Detect which cell encompasses the target text, then output its (X, Y) center coordinate. 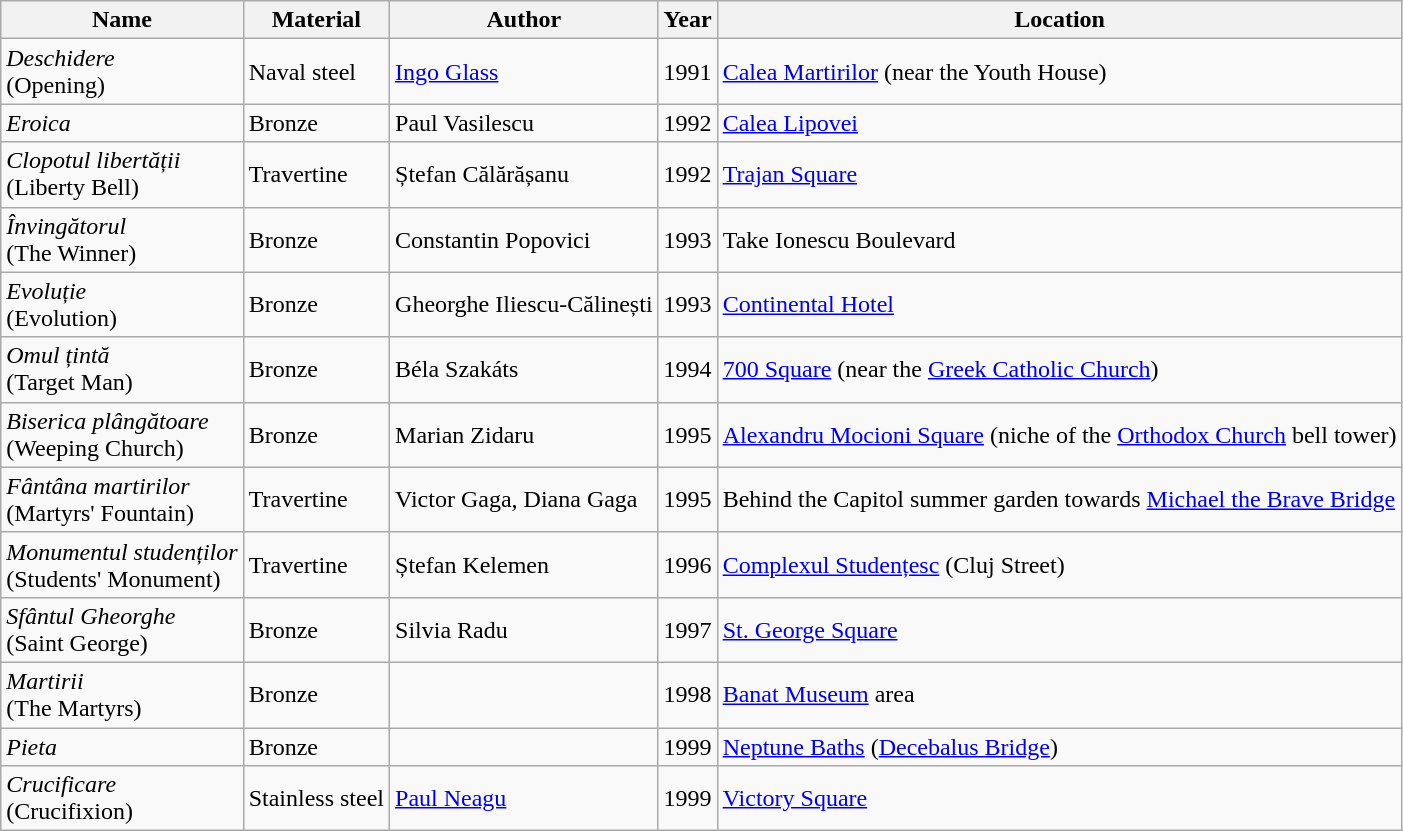
Ingo Glass (524, 72)
Calea Lipovei (1060, 123)
Clopotul libertății(Liberty Bell) (122, 174)
Biserica plângătoare(Weeping Church) (122, 434)
Martirii(The Martyrs) (122, 694)
Paul Vasilescu (524, 123)
St. George Square (1060, 630)
1991 (688, 72)
Take Ionescu Boulevard (1060, 240)
Name (122, 20)
Marian Zidaru (524, 434)
Complexul Studențesc (Cluj Street) (1060, 564)
Naval steel (316, 72)
Omul țintă(Target Man) (122, 370)
Victory Square (1060, 798)
700 Square (near the Greek Catholic Church) (1060, 370)
Material (316, 20)
Eroica (122, 123)
1996 (688, 564)
Béla Szakáts (524, 370)
Continental Hotel (1060, 304)
Ștefan Kelemen (524, 564)
Evoluție(Evolution) (122, 304)
Calea Martirilor (near the Youth House) (1060, 72)
Silvia Radu (524, 630)
Fântâna martirilor(Martyrs' Fountain) (122, 500)
Alexandru Mocioni Square (niche of the Orthodox Church bell tower) (1060, 434)
Gheorghe Iliescu-Călinești (524, 304)
Stainless steel (316, 798)
Trajan Square (1060, 174)
Învingătorul(The Winner) (122, 240)
Paul Neagu (524, 798)
Author (524, 20)
Location (1060, 20)
Year (688, 20)
Crucificare(Crucifixion) (122, 798)
Neptune Baths (Decebalus Bridge) (1060, 747)
Banat Museum area (1060, 694)
Victor Gaga, Diana Gaga (524, 500)
Constantin Popovici (524, 240)
Behind the Capitol summer garden towards Michael the Brave Bridge (1060, 500)
Deschidere(Opening) (122, 72)
1998 (688, 694)
Monumentul studenților(Students' Monument) (122, 564)
1997 (688, 630)
Pieta (122, 747)
Sfântul Gheorghe(Saint George) (122, 630)
1994 (688, 370)
Ștefan Călărășanu (524, 174)
